Capture the cell that displays the provided text and extract its [x, y] central coordinate. 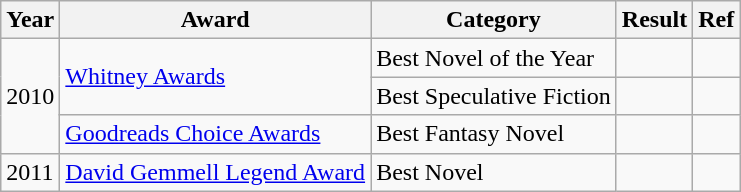
Award [216, 20]
David Gemmell Legend Award [216, 172]
Goodreads Choice Awards [216, 134]
Whitney Awards [216, 77]
Ref [716, 20]
Best Novel of the Year [494, 58]
Category [494, 20]
Best Fantasy Novel [494, 134]
2011 [30, 172]
Year [30, 20]
2010 [30, 96]
Best Novel [494, 172]
Best Speculative Fiction [494, 96]
Result [654, 20]
